Scan for the cell matching the given text and deliver its [x, y] coordinate at center. 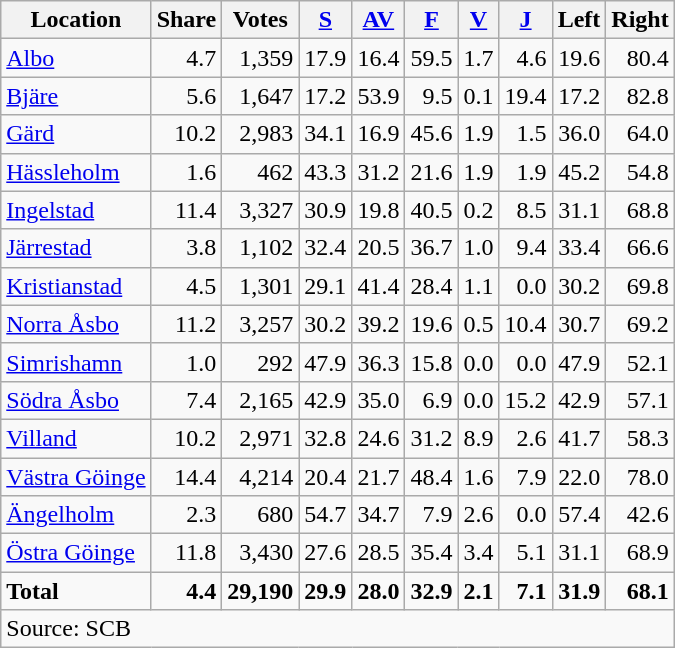
5.1 [526, 553]
43.3 [326, 172]
680 [260, 515]
35.4 [432, 553]
31.9 [579, 591]
Östra Göinge [76, 553]
2.3 [186, 515]
28.0 [378, 591]
Albo [76, 58]
64.0 [640, 134]
32.9 [432, 591]
3,257 [260, 324]
8.9 [478, 438]
Ängelholm [76, 515]
69.8 [640, 286]
30.7 [579, 324]
19.4 [526, 96]
0.1 [478, 96]
16.9 [378, 134]
Södra Åsbo [76, 400]
20.4 [326, 477]
42.6 [640, 515]
29.1 [326, 286]
48.4 [432, 477]
57.1 [640, 400]
Ingelstad [76, 210]
1,359 [260, 58]
2.1 [478, 591]
3.4 [478, 553]
3,327 [260, 210]
17.9 [326, 58]
21.7 [378, 477]
1.1 [478, 286]
45.2 [579, 172]
20.5 [378, 248]
Villand [76, 438]
54.8 [640, 172]
41.4 [378, 286]
40.5 [432, 210]
Left [579, 20]
Kristianstad [76, 286]
Share [186, 20]
9.4 [526, 248]
28.4 [432, 286]
57.4 [579, 515]
10.4 [526, 324]
1,301 [260, 286]
Norra Åsbo [76, 324]
1,647 [260, 96]
36.3 [378, 362]
11.4 [186, 210]
1.5 [526, 134]
5.6 [186, 96]
45.6 [432, 134]
33.4 [579, 248]
Votes [260, 20]
4,214 [260, 477]
58.3 [640, 438]
41.7 [579, 438]
68.1 [640, 591]
Järrestad [76, 248]
Hässleholm [76, 172]
78.0 [640, 477]
1.7 [478, 58]
36.0 [579, 134]
80.4 [640, 58]
Total [76, 591]
Simrishamn [76, 362]
Bjäre [76, 96]
0.2 [478, 210]
3.8 [186, 248]
S [326, 20]
29,190 [260, 591]
AV [378, 20]
14.4 [186, 477]
Source: SCB [338, 629]
34.7 [378, 515]
4.4 [186, 591]
Gärd [76, 134]
0.5 [478, 324]
32.8 [326, 438]
4.5 [186, 286]
66.6 [640, 248]
2,165 [260, 400]
9.5 [432, 96]
16.4 [378, 58]
29.9 [326, 591]
2,971 [260, 438]
69.2 [640, 324]
7.1 [526, 591]
11.2 [186, 324]
4.6 [526, 58]
V [478, 20]
Location [76, 20]
53.9 [378, 96]
30.9 [326, 210]
54.7 [326, 515]
2,983 [260, 134]
59.5 [432, 58]
6.9 [432, 400]
52.1 [640, 362]
68.8 [640, 210]
21.6 [432, 172]
292 [260, 362]
1,102 [260, 248]
Right [640, 20]
Västra Göinge [76, 477]
3,430 [260, 553]
22.0 [579, 477]
4.7 [186, 58]
15.8 [432, 362]
F [432, 20]
82.8 [640, 96]
39.2 [378, 324]
36.7 [432, 248]
J [526, 20]
35.0 [378, 400]
27.6 [326, 553]
462 [260, 172]
34.1 [326, 134]
28.5 [378, 553]
7.4 [186, 400]
32.4 [326, 248]
11.8 [186, 553]
68.9 [640, 553]
19.8 [378, 210]
24.6 [378, 438]
15.2 [526, 400]
8.5 [526, 210]
